For the text-containing cell, return its midpoint in [X, Y] coordinate format. 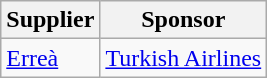
Supplier [50, 20]
Erreà [50, 58]
Sponsor [184, 20]
Turkish Airlines [184, 58]
